Capture the cell that displays the provided text and extract its (X, Y) central coordinate. 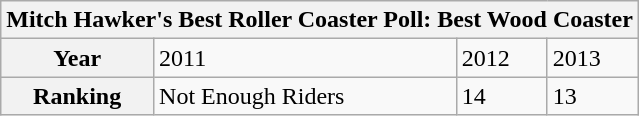
Year (78, 58)
13 (592, 96)
Mitch Hawker's Best Roller Coaster Poll: Best Wood Coaster (320, 20)
Not Enough Riders (306, 96)
2012 (502, 58)
2011 (306, 58)
14 (502, 96)
2013 (592, 58)
Ranking (78, 96)
